Extract the [x, y] coordinate from the center of the cell holding the provided text.  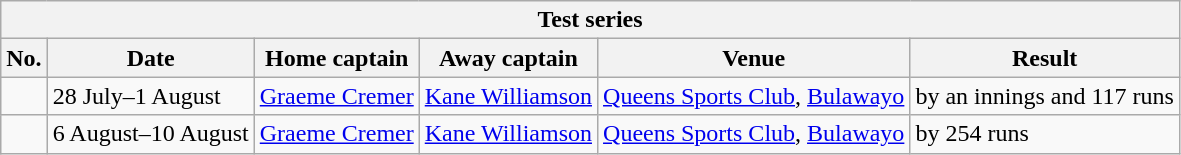
Home captain [336, 58]
Away captain [508, 58]
6 August–10 August [150, 134]
Result [1044, 58]
Test series [590, 20]
28 July–1 August [150, 96]
by an innings and 117 runs [1044, 96]
Date [150, 58]
No. [24, 58]
Venue [754, 58]
by 254 runs [1044, 134]
